Detect which cell encompasses the target text, then output its [x, y] center coordinate. 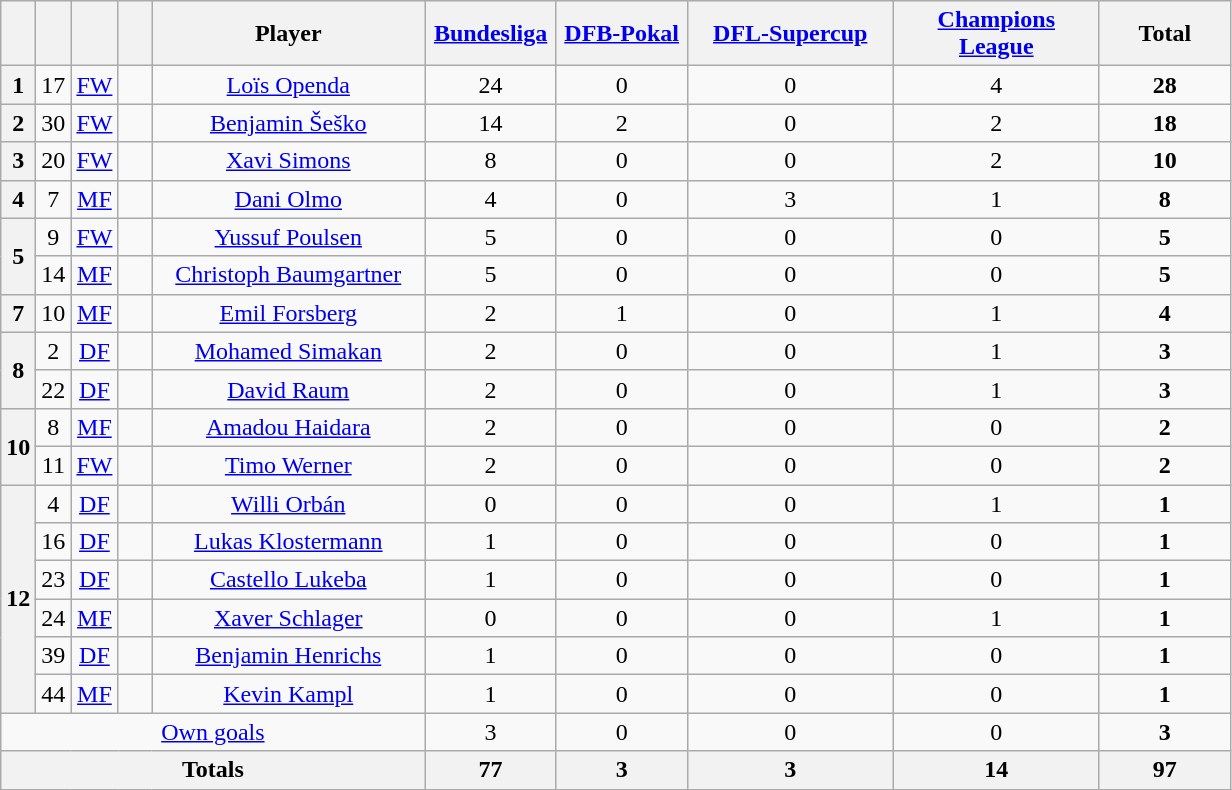
Benjamin Šeško [289, 123]
Castello Lukeba [289, 580]
17 [54, 85]
Totals [213, 770]
Emil Forsberg [289, 313]
18 [1164, 123]
David Raum [289, 389]
Benjamin Henrichs [289, 656]
Xaver Schlager [289, 618]
DFL-Supercup [790, 34]
Loïs Openda [289, 85]
Dani Olmo [289, 199]
Kevin Kampl [289, 694]
Xavi Simons [289, 161]
Willi Orbán [289, 503]
Lukas Klostermann [289, 542]
9 [54, 237]
11 [54, 465]
Champions League [996, 34]
77 [490, 770]
39 [54, 656]
Amadou Haidara [289, 427]
12 [18, 598]
44 [54, 694]
20 [54, 161]
Bundesliga [490, 34]
Player [289, 34]
Mohamed Simakan [289, 351]
28 [1164, 85]
30 [54, 123]
97 [1164, 770]
Own goals [213, 732]
Christoph Baumgartner [289, 275]
23 [54, 580]
16 [54, 542]
22 [54, 389]
Yussuf Poulsen [289, 237]
DFB-Pokal [622, 34]
Timo Werner [289, 465]
Total [1164, 34]
